Output the [X, Y] coordinate of the center of the cell containing the given text.  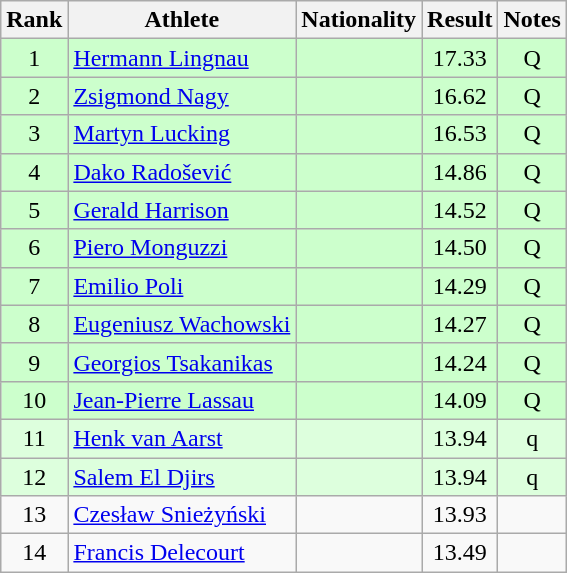
9 [34, 362]
14 [34, 553]
Francis Delecourt [182, 553]
1 [34, 58]
3 [34, 134]
Czesław Snieżyński [182, 515]
2 [34, 96]
Salem El Djirs [182, 477]
Dako Radošević [182, 172]
10 [34, 400]
Gerald Harrison [182, 210]
14.50 [460, 248]
Eugeniusz Wachowski [182, 324]
Hermann Lingnau [182, 58]
Nationality [359, 20]
14.09 [460, 400]
12 [34, 477]
13.93 [460, 515]
14.27 [460, 324]
Piero Monguzzi [182, 248]
Jean-Pierre Lassau [182, 400]
5 [34, 210]
6 [34, 248]
16.53 [460, 134]
Rank [34, 20]
Athlete [182, 20]
Zsigmond Nagy [182, 96]
4 [34, 172]
7 [34, 286]
17.33 [460, 58]
Emilio Poli [182, 286]
Notes [532, 20]
16.62 [460, 96]
Henk van Aarst [182, 438]
14.29 [460, 286]
8 [34, 324]
Martyn Lucking [182, 134]
13 [34, 515]
14.86 [460, 172]
14.52 [460, 210]
13.49 [460, 553]
Georgios Tsakanikas [182, 362]
14.24 [460, 362]
Result [460, 20]
11 [34, 438]
